Detect which cell encompasses the target text, then output its [x, y] center coordinate. 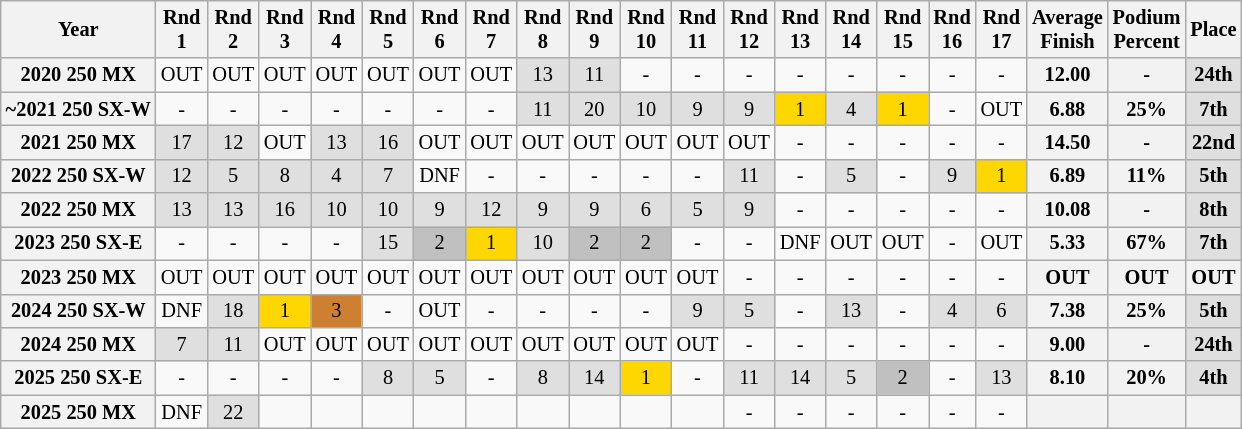
7.38 [1068, 311]
Year [78, 29]
10.08 [1068, 210]
~2021 250 SX-W [78, 109]
Rnd7 [491, 29]
2022 250 MX [78, 210]
PodiumPercent [1147, 29]
67% [1147, 243]
8.10 [1068, 378]
2023 250 SX-E [78, 243]
12.00 [1068, 75]
3 [337, 311]
8th [1213, 210]
Place [1213, 29]
22nd [1213, 142]
5.33 [1068, 243]
Rnd10 [646, 29]
4th [1213, 378]
2020 250 MX [78, 75]
6.89 [1068, 176]
20% [1147, 378]
14.50 [1068, 142]
20 [595, 109]
Rnd2 [233, 29]
6.88 [1068, 109]
9.00 [1068, 344]
2023 250 MX [78, 277]
Rnd4 [337, 29]
Rnd17 [1002, 29]
2021 250 MX [78, 142]
Rnd15 [903, 29]
17 [182, 142]
Rnd5 [388, 29]
18 [233, 311]
AverageFinish [1068, 29]
15 [388, 243]
Rnd1 [182, 29]
Rnd6 [440, 29]
11% [1147, 176]
2025 250 MX [78, 412]
Rnd9 [595, 29]
2022 250 SX-W [78, 176]
2024 250 MX [78, 344]
2025 250 SX-E [78, 378]
Rnd12 [749, 29]
Rnd13 [800, 29]
Rnd14 [851, 29]
2024 250 SX-W [78, 311]
Rnd3 [285, 29]
Rnd8 [543, 29]
Rnd16 [952, 29]
Rnd11 [698, 29]
22 [233, 412]
